Provide the [x, y] coordinate of the cell's center where the given text is located.  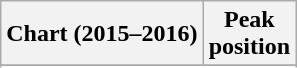
Chart (2015–2016) [102, 34]
Peakposition [249, 34]
